For the text-containing cell, return its midpoint in (x, y) coordinate format. 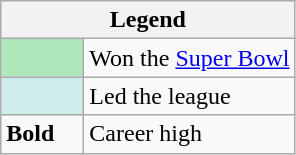
Legend (148, 20)
Bold (42, 134)
Won the Super Bowl (190, 58)
Led the league (190, 96)
Career high (190, 134)
